Detect which cell encompasses the target text, then output its (x, y) center coordinate. 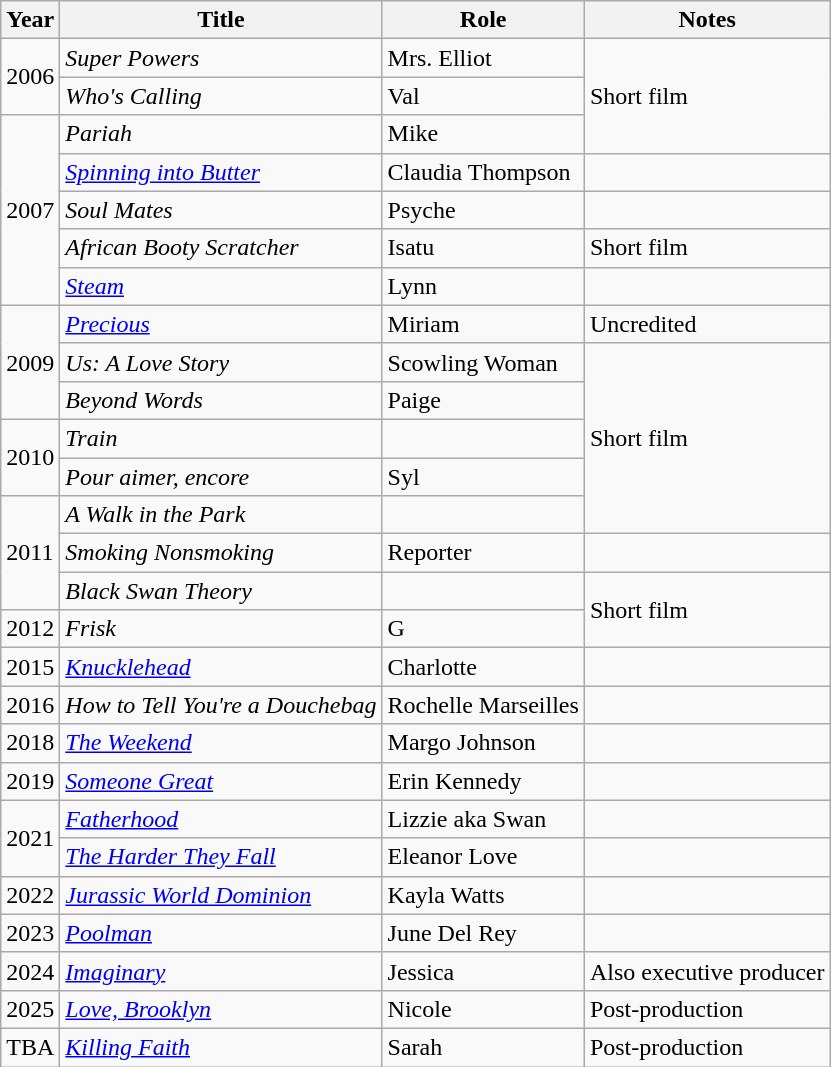
Who's Calling (221, 96)
Role (483, 20)
Jessica (483, 971)
Sarah (483, 1047)
G (483, 629)
Us: A Love Story (221, 362)
2012 (30, 629)
2006 (30, 77)
Syl (483, 477)
2015 (30, 667)
Scowling Woman (483, 362)
Margo Johnson (483, 743)
Poolman (221, 933)
Claudia Thompson (483, 172)
Paige (483, 400)
2007 (30, 210)
Frisk (221, 629)
2025 (30, 1009)
Jurassic World Dominion (221, 895)
Black Swan Theory (221, 591)
Smoking Nonsmoking (221, 553)
Notes (707, 20)
Super Powers (221, 58)
Uncredited (707, 324)
Knucklehead (221, 667)
Precious (221, 324)
Nicole (483, 1009)
A Walk in the Park (221, 515)
2016 (30, 705)
Love, Brooklyn (221, 1009)
June Del Rey (483, 933)
2021 (30, 838)
Lizzie aka Swan (483, 819)
Pariah (221, 134)
Erin Kennedy (483, 781)
Mike (483, 134)
How to Tell You're a Douchebag (221, 705)
Mrs. Elliot (483, 58)
2011 (30, 553)
Steam (221, 286)
2019 (30, 781)
African Booty Scratcher (221, 248)
Spinning into Butter (221, 172)
Title (221, 20)
Year (30, 20)
Imaginary (221, 971)
Reporter (483, 553)
2022 (30, 895)
Kayla Watts (483, 895)
Beyond Words (221, 400)
Killing Faith (221, 1047)
2009 (30, 362)
Miriam (483, 324)
Train (221, 438)
Isatu (483, 248)
Pour aimer, encore (221, 477)
2010 (30, 457)
The Weekend (221, 743)
Psyche (483, 210)
Eleanor Love (483, 857)
TBA (30, 1047)
2024 (30, 971)
2023 (30, 933)
Fatherhood (221, 819)
Val (483, 96)
Charlotte (483, 667)
Rochelle Marseilles (483, 705)
Lynn (483, 286)
Soul Mates (221, 210)
2018 (30, 743)
Also executive producer (707, 971)
The Harder They Fall (221, 857)
Someone Great (221, 781)
